Locate the cell with the specified text and output its [X, Y] center coordinate. 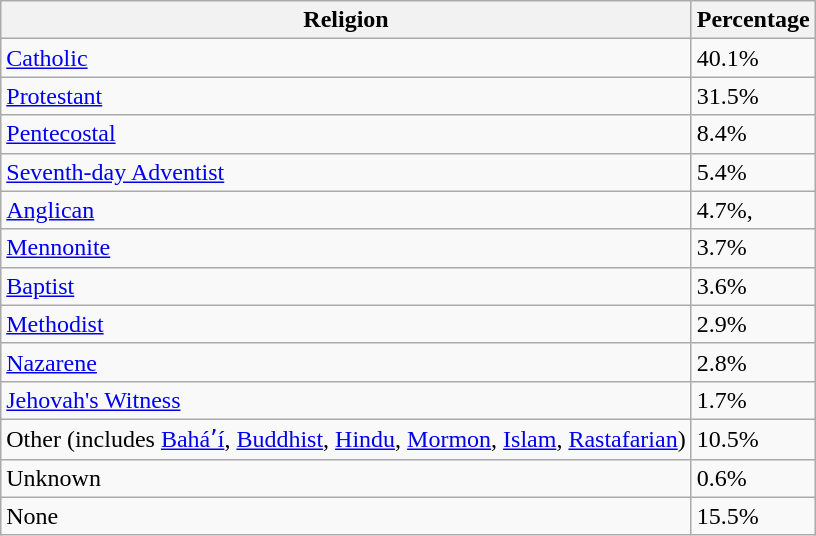
Seventh-day Adventist [346, 172]
4.7%, [753, 210]
2.9% [753, 324]
8.4% [753, 134]
Unknown [346, 478]
Anglican [346, 210]
10.5% [753, 439]
Jehovah's Witness [346, 400]
40.1% [753, 58]
5.4% [753, 172]
Pentecostal [346, 134]
1.7% [753, 400]
3.7% [753, 248]
Mennonite [346, 248]
31.5% [753, 96]
None [346, 516]
3.6% [753, 286]
Baptist [346, 286]
Percentage [753, 20]
2.8% [753, 362]
Methodist [346, 324]
Other (includes Baháʼí, Buddhist, Hindu, Mormon, Islam, Rastafarian) [346, 439]
15.5% [753, 516]
Religion [346, 20]
Protestant [346, 96]
Catholic [346, 58]
0.6% [753, 478]
Nazarene [346, 362]
